Find where the given text appears and provide that cell's center as [X, Y] coordinate. 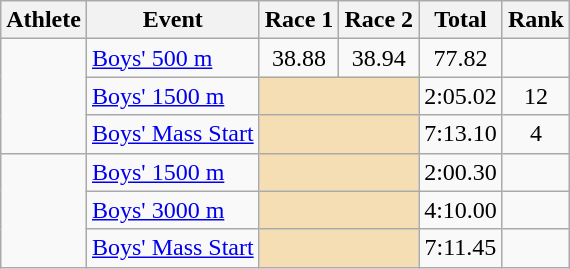
Athlete [44, 20]
Race 2 [379, 20]
38.88 [299, 58]
7:11.45 [461, 248]
7:13.10 [461, 134]
77.82 [461, 58]
Boys' 500 m [172, 58]
4:10.00 [461, 210]
2:00.30 [461, 172]
38.94 [379, 58]
Rank [536, 20]
12 [536, 96]
Event [172, 20]
2:05.02 [461, 96]
4 [536, 134]
Total [461, 20]
Boys' 3000 m [172, 210]
Race 1 [299, 20]
